Identify which cell holds the provided text, then report its [x, y] central coordinate. 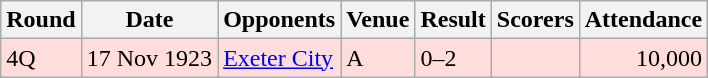
Date [149, 20]
Result [453, 20]
10,000 [643, 58]
Scorers [535, 20]
A [378, 58]
Exeter City [280, 58]
Opponents [280, 20]
17 Nov 1923 [149, 58]
Attendance [643, 20]
0–2 [453, 58]
Venue [378, 20]
Round [41, 20]
4Q [41, 58]
